From the cell containing the given text, extract its center point as [X, Y] coordinate. 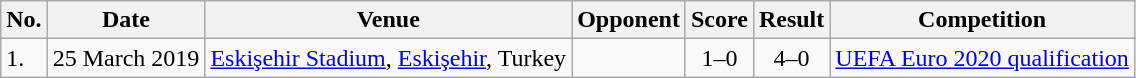
Result [791, 20]
Score [719, 20]
Venue [388, 20]
1–0 [719, 58]
Opponent [629, 20]
25 March 2019 [126, 58]
Eskişehir Stadium, Eskişehir, Turkey [388, 58]
Date [126, 20]
Competition [982, 20]
4–0 [791, 58]
1. [24, 58]
UEFA Euro 2020 qualification [982, 58]
No. [24, 20]
